Detect which cell encompasses the target text, then output its [x, y] center coordinate. 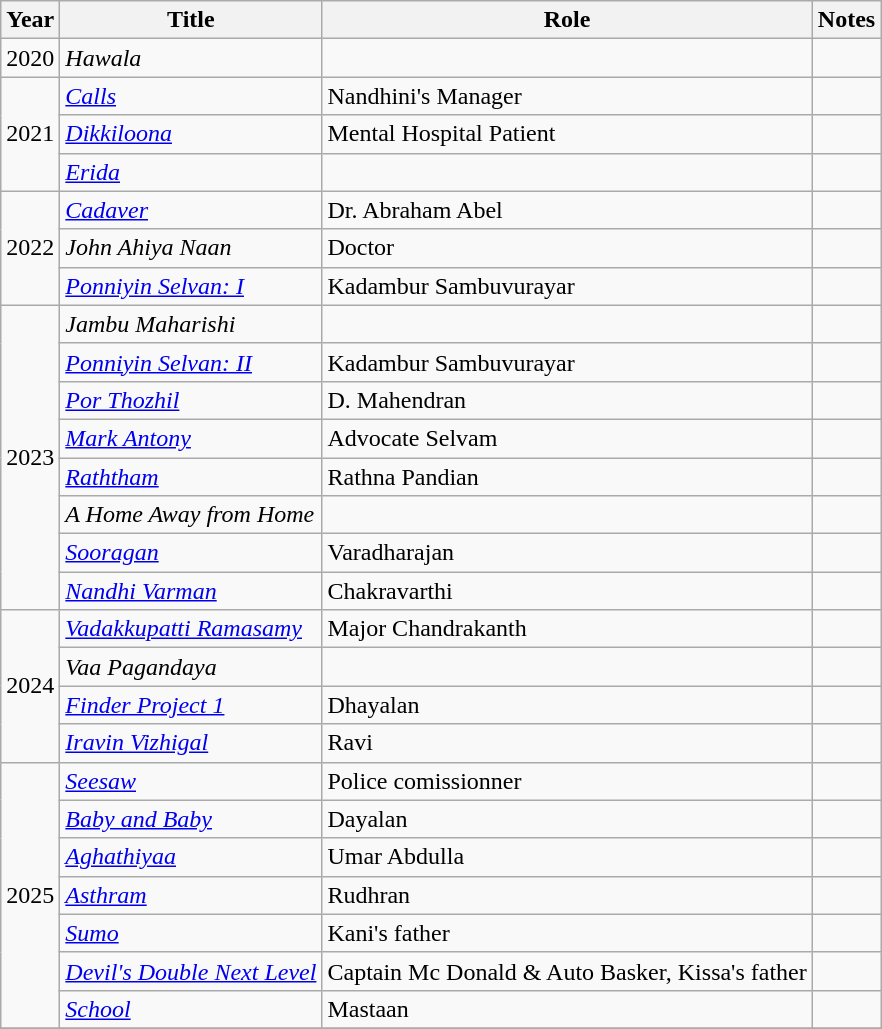
Role [567, 20]
Doctor [567, 248]
Umar Abdulla [567, 857]
Vaa Pagandaya [191, 667]
Jambu Maharishi [191, 324]
Dr. Abraham Abel [567, 210]
Devil's Double Next Level [191, 971]
Dayalan [567, 819]
2022 [30, 248]
Cadaver [191, 210]
Mental Hospital Patient [567, 134]
2025 [30, 895]
Police comissionner [567, 781]
Rudhran [567, 895]
Calls [191, 96]
Advocate Selvam [567, 438]
Vadakkupatti Ramasamy [191, 629]
Seesaw [191, 781]
Por Thozhil [191, 400]
Aghathiyaa [191, 857]
Ponniyin Selvan: II [191, 362]
Mark Antony [191, 438]
Nandhini's Manager [567, 96]
D. Mahendran [567, 400]
2023 [30, 457]
Asthram [191, 895]
Dhayalan [567, 705]
Raththam [191, 477]
Notes [846, 20]
Kani's father [567, 933]
Ponniyin Selvan: I [191, 286]
2021 [30, 134]
John Ahiya Naan [191, 248]
Hawala [191, 58]
Baby and Baby [191, 819]
Sooragan [191, 553]
Captain Mc Donald & Auto Basker, Kissa's father [567, 971]
Major Chandrakanth [567, 629]
Year [30, 20]
A Home Away from Home [191, 515]
Dikkiloona [191, 134]
Nandhi Varman [191, 591]
Mastaan [567, 1009]
Sumo [191, 933]
School [191, 1009]
Rathna Pandian [567, 477]
Ravi [567, 743]
Varadharajan [567, 553]
2020 [30, 58]
Title [191, 20]
Chakravarthi [567, 591]
Iravin Vizhigal [191, 743]
2024 [30, 686]
Finder Project 1 [191, 705]
Erida [191, 172]
